Extract the [X, Y] coordinate from the center of the cell holding the provided text.  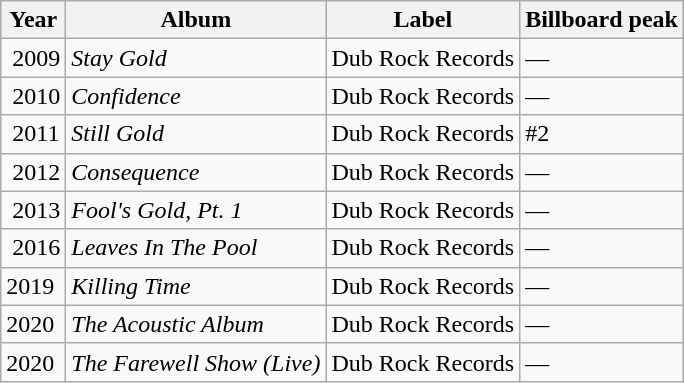
The Farewell Show (Live) [196, 362]
Billboard peak [602, 20]
Consequence [196, 172]
2016 [34, 248]
Still Gold [196, 134]
2010 [34, 96]
The Acoustic Album [196, 324]
2019 [34, 286]
2011 [34, 134]
Year [34, 20]
Fool's Gold, Pt. 1 [196, 210]
Stay Gold [196, 58]
2009 [34, 58]
2012 [34, 172]
Album [196, 20]
Confidence [196, 96]
Leaves In The Pool [196, 248]
2013 [34, 210]
#2 [602, 134]
Killing Time [196, 286]
Label [423, 20]
